Return (X, Y) of the center of cell containing provided text 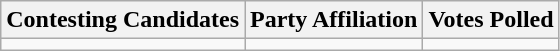
Party Affiliation (334, 20)
Votes Polled (491, 20)
Contesting Candidates (123, 20)
